Scan for the cell matching the given text and deliver its [x, y] coordinate at center. 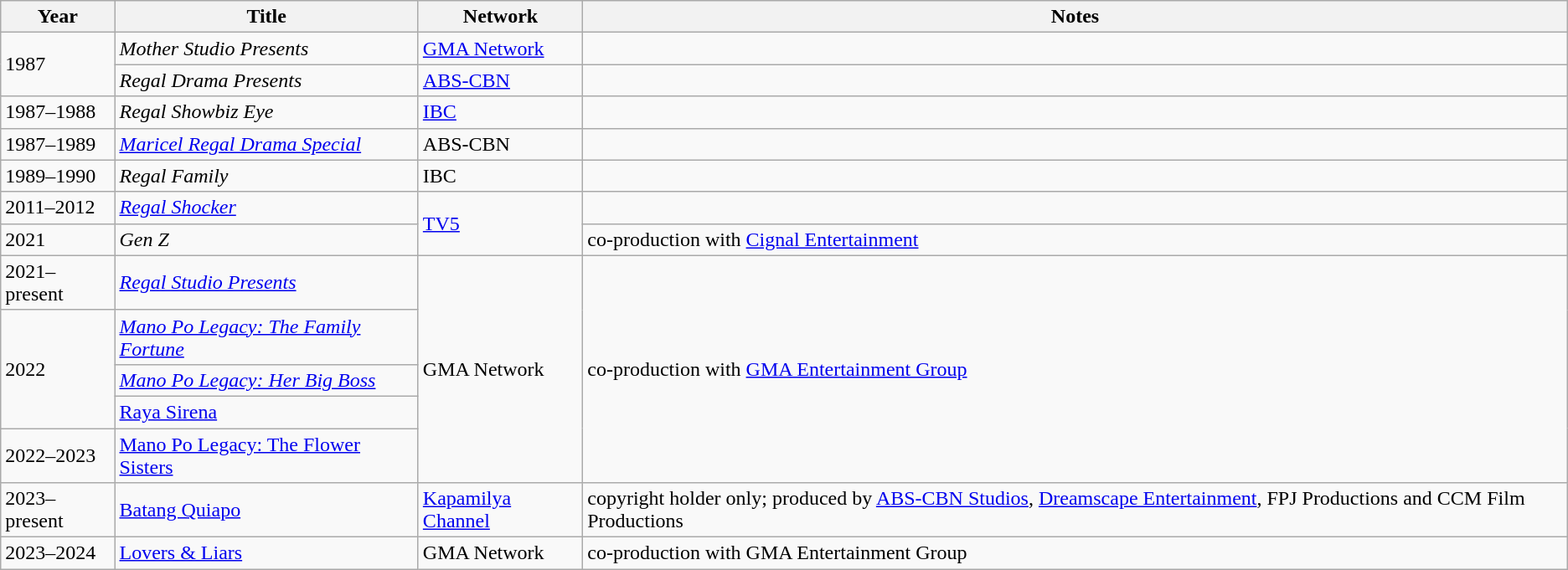
1987–1988 [58, 112]
Mano Po Legacy: The Family Fortune [266, 336]
Batang Quiapo [266, 511]
1987–1989 [58, 144]
Mother Studio Presents [266, 49]
Regal Studio Presents [266, 283]
2021 [58, 239]
2022 [58, 368]
copyright holder only; produced by ABS-CBN Studios, Dreamscape Entertainment, FPJ Productions and CCM Film Productions [1075, 511]
1989–1990 [58, 176]
TV5 [500, 223]
Lovers & Liars [266, 553]
2021–present [58, 283]
Raya Sirena [266, 412]
co-production with Cignal Entertainment [1075, 239]
Year [58, 17]
2022–2023 [58, 455]
Mano Po Legacy: Her Big Boss [266, 380]
Regal Family [266, 176]
2011–2012 [58, 208]
Regal Shocker [266, 208]
Notes [1075, 17]
Regal Drama Presents [266, 80]
Maricel Regal Drama Special [266, 144]
Title [266, 17]
2023–present [58, 511]
Network [500, 17]
Regal Showbiz Eye [266, 112]
2023–2024 [58, 553]
Mano Po Legacy: The Flower Sisters [266, 455]
Kapamilya Channel [500, 511]
1987 [58, 64]
Gen Z [266, 239]
